From the cell containing the given text, extract its center point as [x, y] coordinate. 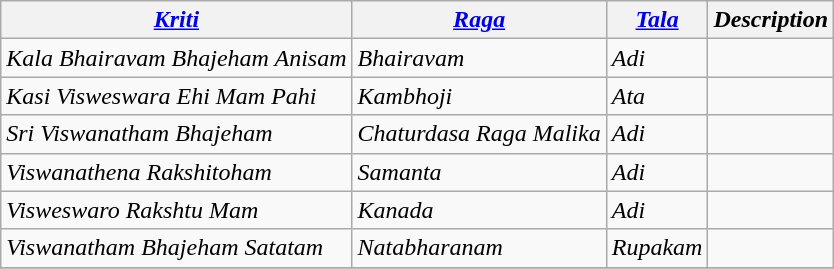
Sri Viswanatham Bhajeham [176, 134]
Bhairavam [479, 58]
Kasi Visweswara Ehi Mam Pahi [176, 96]
Ata [657, 96]
Kanada [479, 210]
Tala [657, 20]
Description [771, 20]
Kriti [176, 20]
Visweswaro Rakshtu Mam [176, 210]
Rupakam [657, 248]
Raga [479, 20]
Viswanathena Rakshitoham [176, 172]
Viswanatham Bhajeham Satatam [176, 248]
Kambhoji [479, 96]
Chaturdasa Raga Malika [479, 134]
Samanta [479, 172]
Kala Bhairavam Bhajeham Anisam [176, 58]
Natabharanam [479, 248]
